Pinpoint the cell where the given text exists, returning its [X, Y] midpoint coordinate. 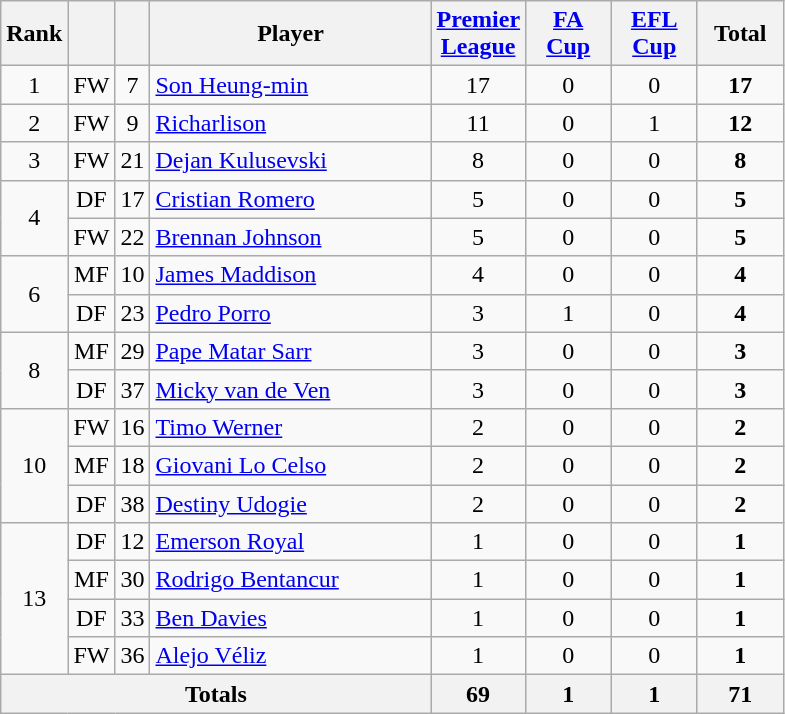
69 [478, 694]
James Maddison [290, 275]
71 [740, 694]
29 [132, 351]
Rodrigo Bentancur [290, 580]
Cristian Romero [290, 199]
Player [290, 34]
37 [132, 389]
Son Heung-min [290, 85]
23 [132, 313]
6 [34, 294]
Destiny Udogie [290, 503]
16 [132, 427]
Timo Werner [290, 427]
Premier League [478, 34]
Giovani Lo Celso [290, 465]
22 [132, 237]
36 [132, 656]
Alejo Véliz [290, 656]
Totals [216, 694]
Pape Matar Sarr [290, 351]
Dejan Kulusevski [290, 161]
Richarlison [290, 123]
13 [34, 599]
Ben Davies [290, 618]
Pedro Porro [290, 313]
33 [132, 618]
38 [132, 503]
21 [132, 161]
Brennan Johnson [290, 237]
FA Cup [568, 34]
Emerson Royal [290, 542]
18 [132, 465]
9 [132, 123]
Total [740, 34]
11 [478, 123]
EFL Cup [654, 34]
7 [132, 85]
Rank [34, 34]
30 [132, 580]
Micky van de Ven [290, 389]
